Search for the cell housing the specified text and yield its (x, y) center coordinate. 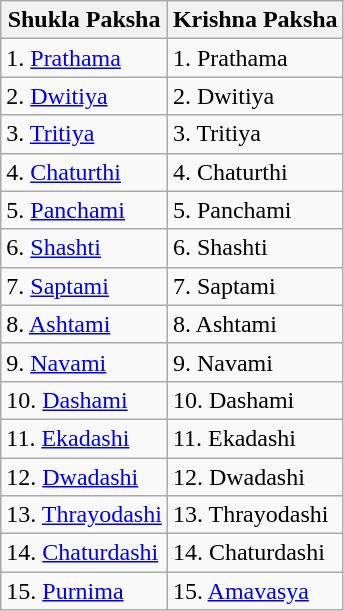
15. Purnima (84, 591)
15. Amavasya (255, 591)
Krishna Paksha (255, 20)
Shukla Paksha (84, 20)
